Detect which cell encompasses the target text, then output its (x, y) center coordinate. 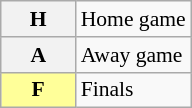
H (38, 19)
Away game (134, 55)
Finals (134, 90)
Home game (134, 19)
F (38, 90)
A (38, 55)
